Return (X, Y) of the center of cell containing provided text 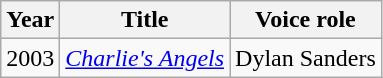
Charlie's Angels (145, 58)
Title (145, 20)
Year (30, 20)
Dylan Sanders (306, 58)
Voice role (306, 20)
2003 (30, 58)
